Output the (X, Y) coordinate of the center of the cell containing the given text.  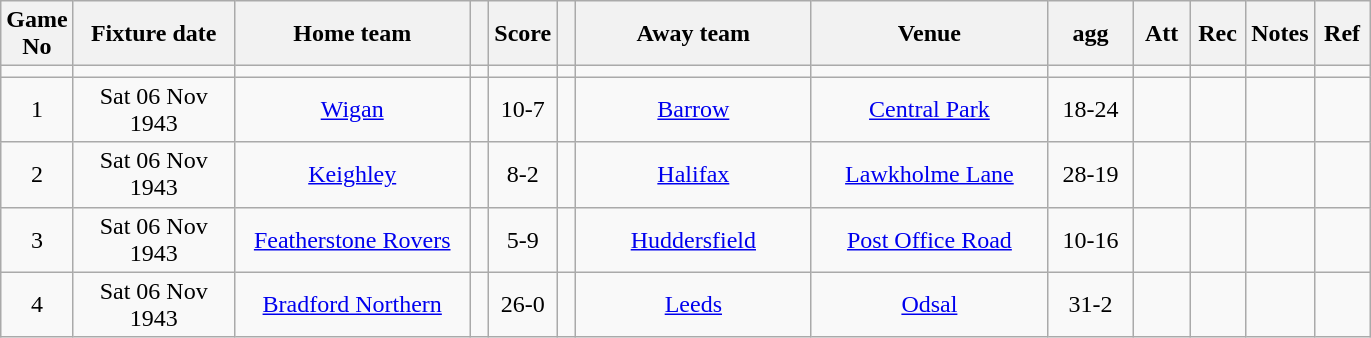
2 (37, 174)
Rec (1218, 34)
Huddersfield (693, 240)
10-7 (523, 110)
18-24 (1090, 110)
Featherstone Rovers (352, 240)
Odsal (929, 304)
Game No (37, 34)
Att (1162, 34)
Post Office Road (929, 240)
Barrow (693, 110)
Fixture date (154, 34)
Central Park (929, 110)
Notes (1280, 34)
agg (1090, 34)
5-9 (523, 240)
Away team (693, 34)
3 (37, 240)
26-0 (523, 304)
Bradford Northern (352, 304)
Keighley (352, 174)
Leeds (693, 304)
Halifax (693, 174)
Wigan (352, 110)
31-2 (1090, 304)
10-16 (1090, 240)
Home team (352, 34)
28-19 (1090, 174)
8-2 (523, 174)
1 (37, 110)
Lawkholme Lane (929, 174)
Ref (1342, 34)
Score (523, 34)
4 (37, 304)
Venue (929, 34)
